Capture the cell that displays the provided text and extract its [X, Y] central coordinate. 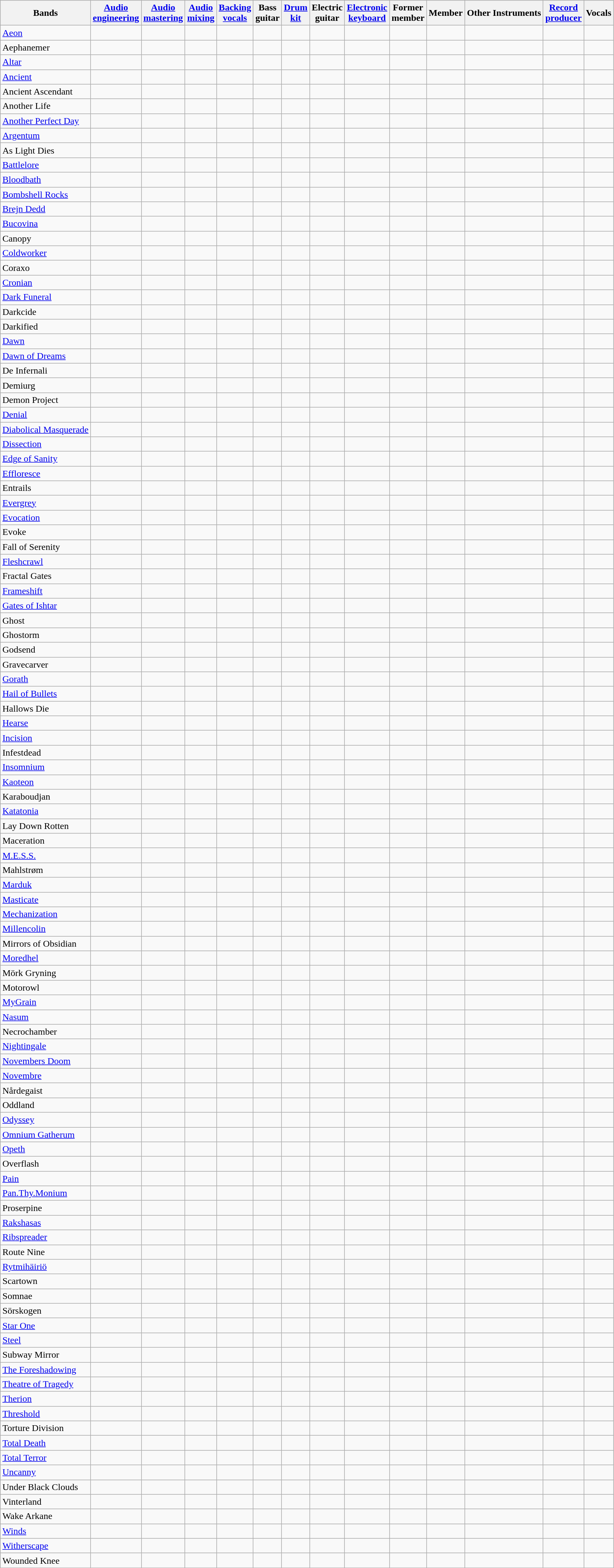
Bloodbath [46, 179]
Dawn [46, 341]
Somnae [46, 1296]
Effloresce [46, 474]
Dawn of Dreams [46, 356]
Drumkit [295, 13]
Masticate [46, 900]
Pain [46, 1179]
Recordproducer [563, 13]
M.E.S.S. [46, 855]
Threshold [46, 1414]
Coldworker [46, 253]
Diabolical Masquerade [46, 430]
De Infernali [46, 370]
Marduk [46, 885]
Fleshcrawl [46, 562]
Vinterland [46, 1502]
Winds [46, 1531]
Therion [46, 1399]
Coraxo [46, 268]
Total Death [46, 1443]
Member [446, 13]
Bassguitar [268, 13]
Lay Down Rotten [46, 826]
Argentum [46, 135]
Evergrey [46, 503]
Star One [46, 1325]
Aephanemer [46, 47]
Nightingale [46, 1046]
Pan.Thy.Monium [46, 1193]
Overflash [46, 1164]
Backingvocals [235, 13]
Electronickeyboard [367, 13]
Bands [46, 13]
Audiomixing [201, 13]
As Light Dies [46, 150]
Kaoteon [46, 782]
Necrochamber [46, 1032]
Evocation [46, 518]
Total Terror [46, 1458]
Fall of Serenity [46, 547]
Hearse [46, 723]
Novembre [46, 1076]
Uncanny [46, 1472]
Hail of Bullets [46, 694]
Oddland [46, 1105]
Subway Mirror [46, 1355]
Rytmihäiriö [46, 1267]
Novembers Doom [46, 1061]
Rakshasas [46, 1223]
Opeth [46, 1149]
Motorowl [46, 988]
Ghost [46, 620]
Demon Project [46, 400]
Frameshift [46, 591]
Mörk Gryning [46, 973]
Scartown [46, 1281]
Maceration [46, 841]
Formermember [408, 13]
Omnium Gatherum [46, 1134]
Katatonia [46, 811]
Electricguitar [327, 13]
Battlelore [46, 165]
Under Black Clouds [46, 1487]
The Foreshadowing [46, 1370]
Another Perfect Day [46, 121]
Mirrors of Obsidian [46, 944]
Aeon [46, 33]
Another Life [46, 106]
Mechanization [46, 914]
Gravecarver [46, 664]
Evoke [46, 532]
Demiurg [46, 385]
Dark Funeral [46, 297]
Darkcide [46, 312]
Vocals [599, 13]
Gorath [46, 679]
Sörskogen [46, 1311]
Wake Arkane [46, 1516]
Other Instruments [504, 13]
Bucovina [46, 224]
Ghostorm [46, 635]
Edge of Sanity [46, 459]
Ancient Ascendant [46, 91]
Millencolin [46, 929]
Denial [46, 414]
Godsend [46, 650]
Gates of Ishtar [46, 606]
Theatre of Tragedy [46, 1384]
Dissection [46, 444]
Witherscape [46, 1546]
Route Nine [46, 1252]
Canopy [46, 238]
Insomnium [46, 767]
Proserpine [46, 1208]
Altar [46, 62]
Steel [46, 1340]
Ancient [46, 77]
Cronian [46, 282]
Nårdegaist [46, 1090]
Incision [46, 738]
Hallows Die [46, 709]
Karaboudjan [46, 797]
Ribspreader [46, 1237]
Brejn Dedd [46, 209]
Darkified [46, 326]
Entrails [46, 488]
Infestdead [46, 753]
Bombshell Rocks [46, 194]
Odyssey [46, 1120]
Wounded Knee [46, 1560]
Audioengineering [116, 13]
Moredhel [46, 958]
Audiomastering [163, 13]
MyGrain [46, 1002]
Fractal Gates [46, 576]
Nasum [46, 1017]
Torture Division [46, 1428]
Mahlstrøm [46, 870]
